Capture the cell that displays the provided text and extract its [x, y] central coordinate. 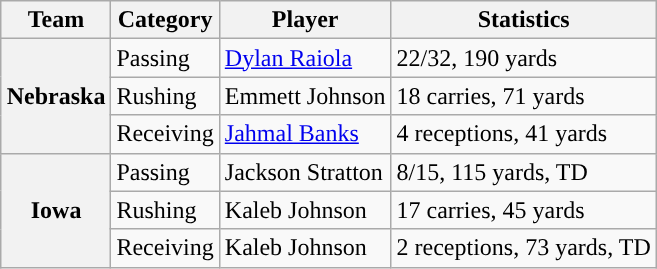
4 receptions, 41 yards [524, 134]
Jackson Stratton [305, 172]
2 receptions, 73 yards, TD [524, 248]
17 carries, 45 yards [524, 210]
22/32, 190 yards [524, 58]
Dylan Raiola [305, 58]
Jahmal Banks [305, 134]
18 carries, 71 yards [524, 96]
8/15, 115 yards, TD [524, 172]
Nebraska [56, 96]
Team [56, 20]
Category [165, 20]
Player [305, 20]
Emmett Johnson [305, 96]
Statistics [524, 20]
Iowa [56, 210]
